Scan for the cell matching the given text and deliver its (x, y) coordinate at center. 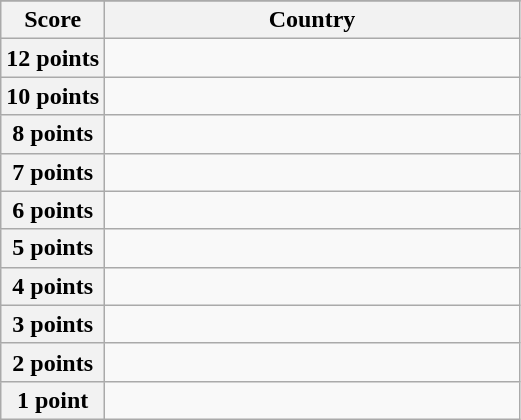
8 points (53, 134)
5 points (53, 248)
6 points (53, 210)
Country (312, 20)
10 points (53, 96)
3 points (53, 324)
Score (53, 20)
2 points (53, 362)
1 point (53, 400)
12 points (53, 58)
7 points (53, 172)
4 points (53, 286)
